Pinpoint the cell where the given text exists, returning its (X, Y) midpoint coordinate. 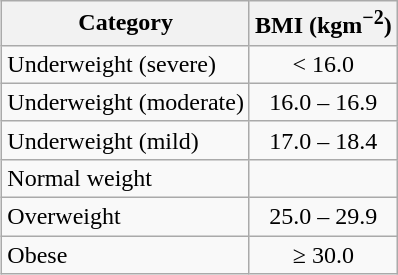
BMI (kgm−2) (323, 24)
Category (126, 24)
16.0 – 16.9 (323, 102)
Underweight (severe) (126, 64)
< 16.0 (323, 64)
Obese (126, 255)
Underweight (moderate) (126, 102)
17.0 – 18.4 (323, 140)
Overweight (126, 217)
Underweight (mild) (126, 140)
Normal weight (126, 178)
25.0 – 29.9 (323, 217)
≥ 30.0 (323, 255)
